Locate the cell with the specified text and output its [X, Y] center coordinate. 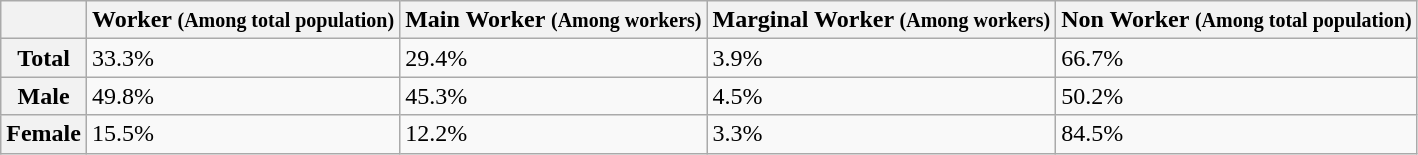
3.9% [882, 58]
Total [44, 58]
66.7% [1236, 58]
3.3% [882, 134]
Female [44, 134]
12.2% [554, 134]
29.4% [554, 58]
4.5% [882, 96]
15.5% [242, 134]
84.5% [1236, 134]
50.2% [1236, 96]
Main Worker (Among workers) [554, 20]
Worker (Among total population) [242, 20]
49.8% [242, 96]
Male [44, 96]
33.3% [242, 58]
Marginal Worker (Among workers) [882, 20]
45.3% [554, 96]
Non Worker (Among total population) [1236, 20]
